Pinpoint the cell where the given text exists, returning its [X, Y] midpoint coordinate. 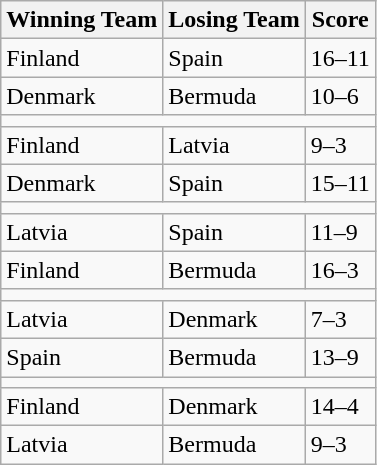
11–9 [340, 232]
13–9 [340, 357]
14–4 [340, 407]
7–3 [340, 319]
16–11 [340, 58]
10–6 [340, 96]
15–11 [340, 183]
Losing Team [234, 20]
Winning Team [82, 20]
Score [340, 20]
16–3 [340, 270]
